Identify which cell holds the provided text, then report its (X, Y) central coordinate. 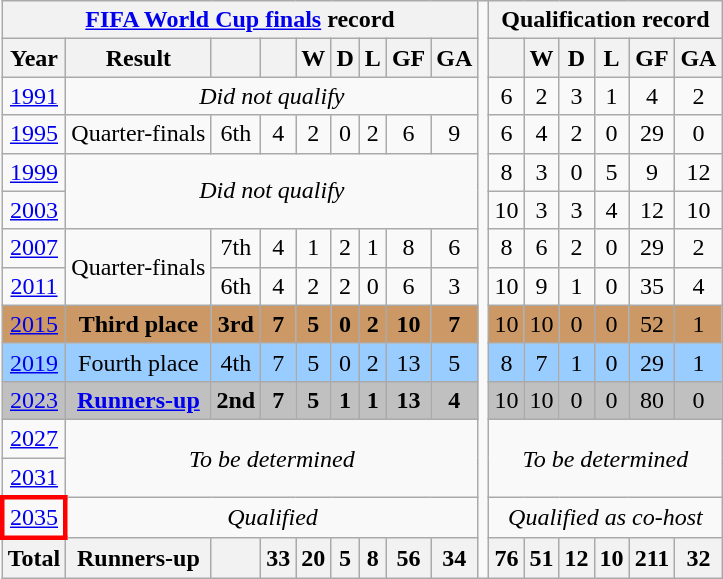
FIFA World Cup finals record (240, 20)
20 (314, 558)
35 (652, 286)
Result (138, 58)
2011 (34, 286)
2015 (34, 324)
32 (698, 558)
2031 (34, 478)
1999 (34, 172)
2nd (236, 400)
34 (454, 558)
2027 (34, 438)
76 (506, 558)
Qualification record (606, 20)
51 (542, 558)
2035 (34, 518)
2023 (34, 400)
Year (34, 58)
2007 (34, 248)
Qualified as co-host (606, 518)
211 (652, 558)
33 (278, 558)
7th (236, 248)
Total (34, 558)
80 (652, 400)
2003 (34, 210)
1995 (34, 134)
52 (652, 324)
56 (408, 558)
Fourth place (138, 362)
Qualified (272, 518)
4th (236, 362)
1991 (34, 96)
Third place (138, 324)
3rd (236, 324)
2019 (34, 362)
